Find where the given text appears and provide that cell's center as (X, Y) coordinate. 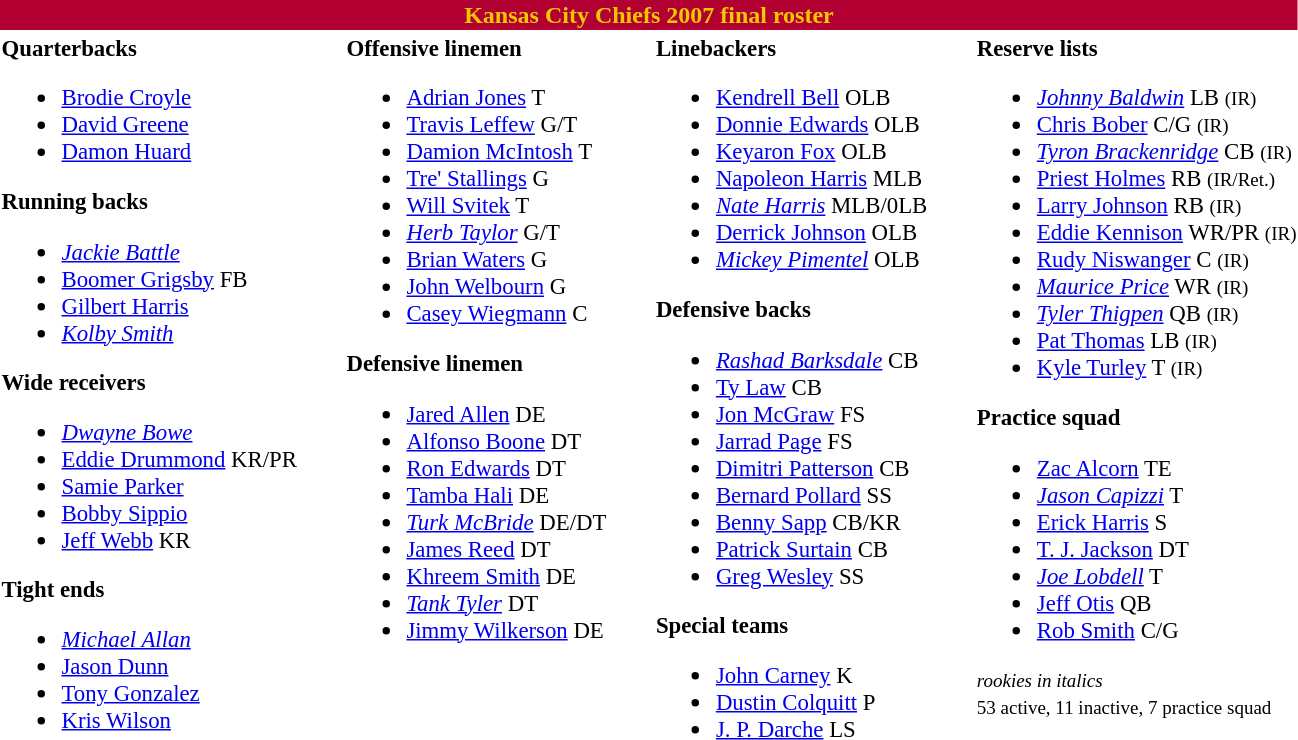
Kansas City Chiefs 2007 final roster (649, 15)
